Detect which cell encompasses the target text, then output its [x, y] center coordinate. 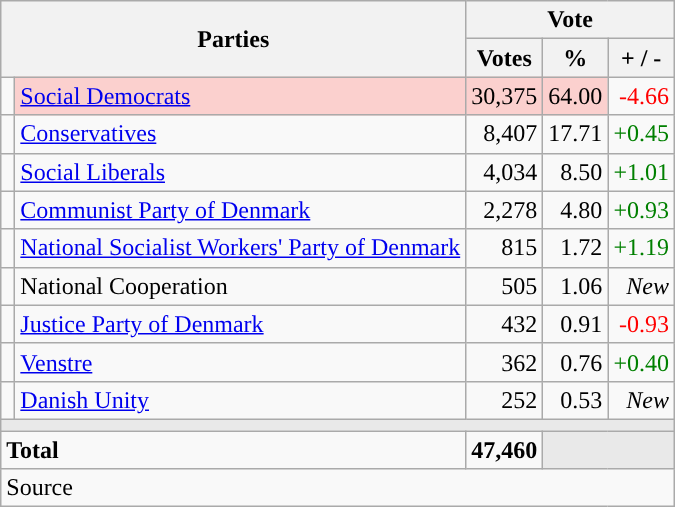
+0.45 [642, 134]
362 [504, 362]
4.80 [576, 210]
% [576, 58]
4,034 [504, 172]
Conservatives [240, 134]
Venstre [240, 362]
1.72 [576, 248]
432 [504, 324]
National Cooperation [240, 286]
-0.93 [642, 324]
1.06 [576, 286]
47,460 [504, 449]
252 [504, 400]
Votes [504, 58]
64.00 [576, 96]
0.76 [576, 362]
Total [234, 449]
Source [338, 488]
Social Liberals [240, 172]
+1.19 [642, 248]
+0.40 [642, 362]
-4.66 [642, 96]
Parties [234, 39]
Communist Party of Denmark [240, 210]
+0.93 [642, 210]
8,407 [504, 134]
30,375 [504, 96]
505 [504, 286]
Danish Unity [240, 400]
National Socialist Workers' Party of Denmark [240, 248]
17.71 [576, 134]
+1.01 [642, 172]
Social Democrats [240, 96]
Vote [570, 20]
+ / - [642, 58]
Justice Party of Denmark [240, 324]
0.91 [576, 324]
8.50 [576, 172]
815 [504, 248]
2,278 [504, 210]
0.53 [576, 400]
